Detect which cell encompasses the target text, then output its (x, y) center coordinate. 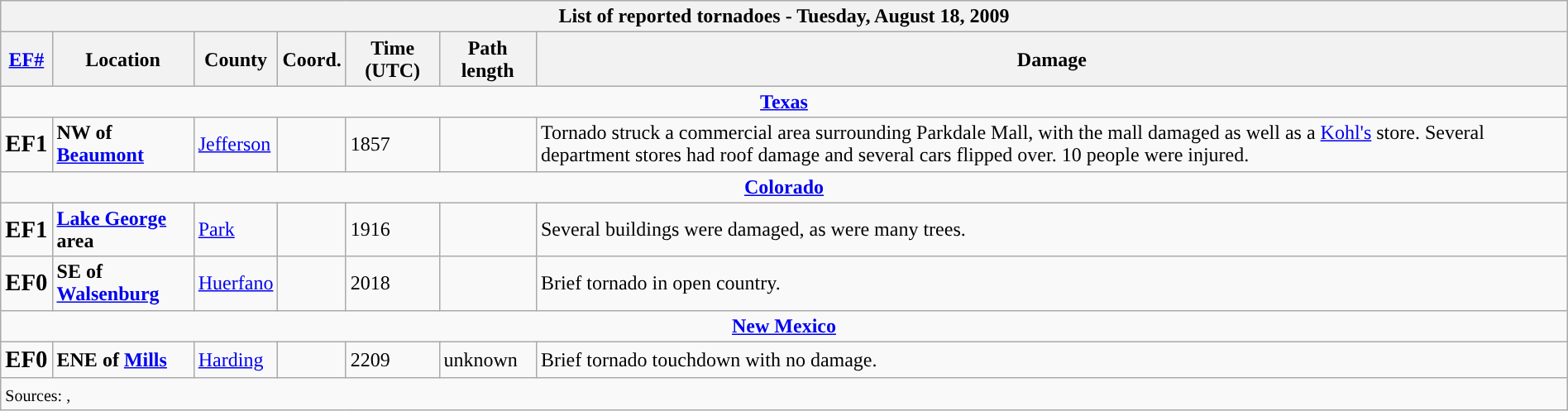
Park (236, 230)
Damage (1052, 60)
SE of Walsenburg (122, 283)
Time (UTC) (392, 60)
unknown (488, 360)
1857 (392, 144)
Harding (236, 360)
EF# (26, 60)
Coord. (312, 60)
ENE of Mills (122, 360)
Brief tornado touchdown with no damage. (1052, 360)
Lake George area (122, 230)
2018 (392, 283)
2209 (392, 360)
Path length (488, 60)
County (236, 60)
New Mexico (784, 326)
1916 (392, 230)
Sources: , (784, 394)
Several buildings were damaged, as were many trees. (1052, 230)
Location (122, 60)
Jefferson (236, 144)
List of reported tornadoes - Tuesday, August 18, 2009 (784, 17)
Brief tornado in open country. (1052, 283)
Texas (784, 102)
Colorado (784, 187)
Huerfano (236, 283)
NW of Beaumont (122, 144)
